Scan for the cell matching the given text and deliver its (X, Y) coordinate at center. 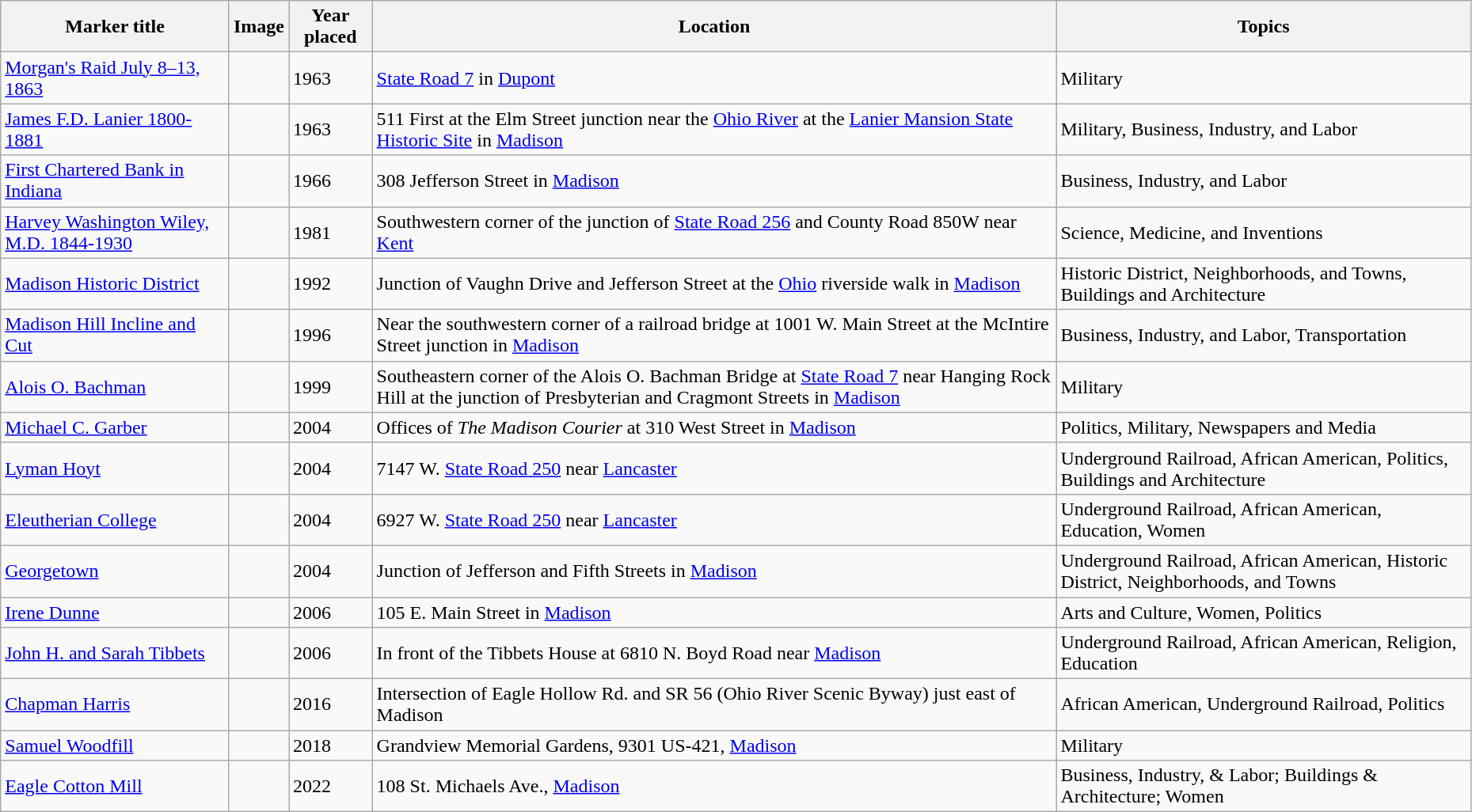
Alois O. Bachman (116, 386)
2018 (330, 746)
Lyman Hoyt (116, 469)
Georgetown (116, 571)
308 Jefferson Street in Madison (714, 180)
511 First at the Elm Street junction near the Ohio River at the Lanier Mansion State Historic Site in Madison (714, 130)
In front of the Tibbets House at 6810 N. Boyd Road near Madison (714, 654)
1992 (330, 283)
Politics, Military, Newspapers and Media (1264, 427)
Marker title (116, 27)
1999 (330, 386)
Madison Hill Incline and Cut (116, 336)
Business, Industry, & Labor; Buildings & Architecture; Women (1264, 787)
Harvey Washington Wiley, M.D. 1844-1930 (116, 233)
Irene Dunne (116, 612)
Business, Industry, and Labor (1264, 180)
1981 (330, 233)
Eleutherian College (116, 519)
Eagle Cotton Mill (116, 787)
1996 (330, 336)
James F.D. Lanier 1800-1881 (116, 130)
Southwestern corner of the junction of State Road 256 and County Road 850W near Kent (714, 233)
First Chartered Bank in Indiana (116, 180)
Historic District, Neighborhoods, and Towns, Buildings and Architecture (1264, 283)
Underground Railroad, African American, Religion, Education (1264, 654)
Grandview Memorial Gardens, 9301 US-421, Madison (714, 746)
Underground Railroad, African American, Politics, Buildings and Architecture (1264, 469)
Business, Industry, and Labor, Transportation (1264, 336)
Image (258, 27)
7147 W. State Road 250 near Lancaster (714, 469)
John H. and Sarah Tibbets (116, 654)
Location (714, 27)
105 E. Main Street in Madison (714, 612)
108 St. Michaels Ave., Madison (714, 787)
Underground Railroad, African American, Historic District, Neighborhoods, and Towns (1264, 571)
Topics (1264, 27)
2022 (330, 787)
Samuel Woodfill (116, 746)
Near the southwestern corner of a railroad bridge at 1001 W. Main Street at the McIntire Street junction in Madison (714, 336)
Arts and Culture, Women, Politics (1264, 612)
State Road 7 in Dupont (714, 78)
Underground Railroad, African American, Education, Women (1264, 519)
6927 W. State Road 250 near Lancaster (714, 519)
Military, Business, Industry, and Labor (1264, 130)
Junction of Jefferson and Fifth Streets in Madison (714, 571)
African American, Underground Railroad, Politics (1264, 704)
Year placed (330, 27)
1966 (330, 180)
Chapman Harris (116, 704)
Junction of Vaughn Drive and Jefferson Street at the Ohio riverside walk in Madison (714, 283)
2016 (330, 704)
Madison Historic District (116, 283)
Morgan's Raid July 8–13, 1863 (116, 78)
Offices of The Madison Courier at 310 West Street in Madison (714, 427)
Michael C. Garber (116, 427)
Science, Medicine, and Inventions (1264, 233)
Intersection of Eagle Hollow Rd. and SR 56 (Ohio River Scenic Byway) just east of Madison (714, 704)
